Determine the (X, Y) coordinate at the center of the cell enclosing the given text.  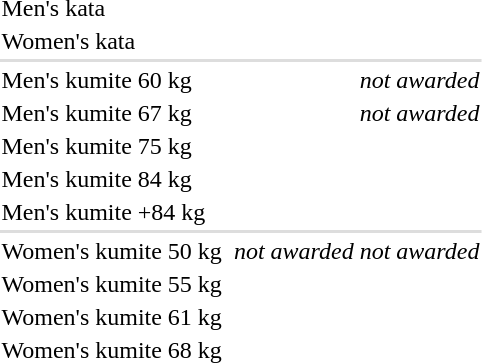
Women's kumite 50 kg (112, 251)
Men's kumite 67 kg (112, 113)
Men's kumite 84 kg (112, 179)
Women's kumite 61 kg (112, 317)
Women's kumite 55 kg (112, 284)
Men's kumite 60 kg (112, 80)
Men's kumite +84 kg (112, 212)
Men's kumite 75 kg (112, 146)
Women's kata (112, 41)
